Pinpoint the cell where the given text exists, returning its (X, Y) midpoint coordinate. 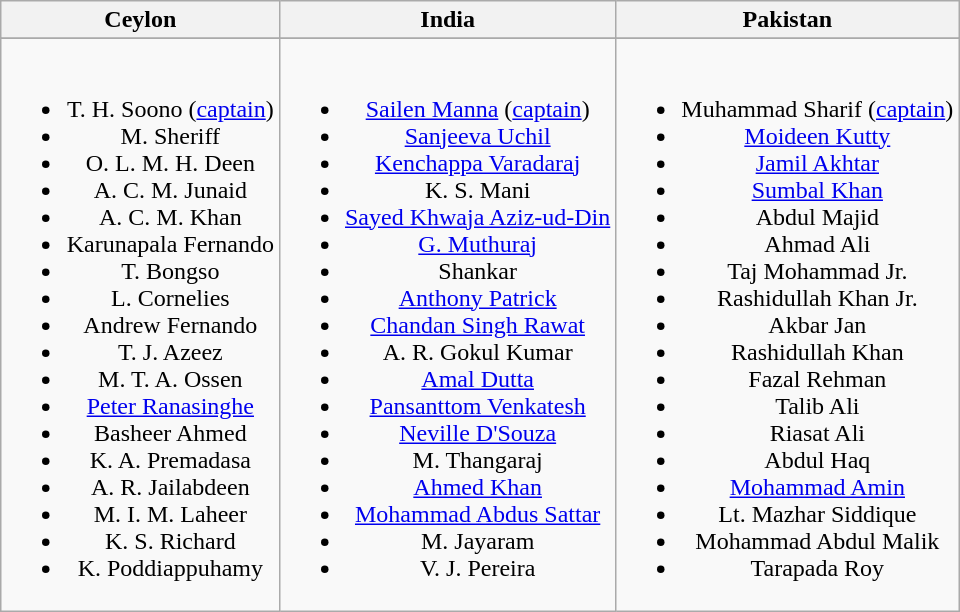
Ceylon (140, 20)
India (447, 20)
Pakistan (788, 20)
